Scan for the cell matching the given text and deliver its [X, Y] coordinate at center. 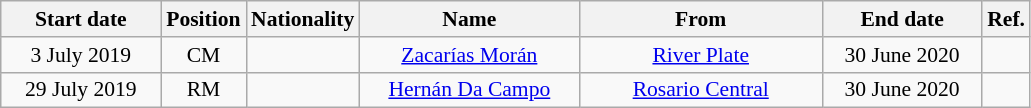
CM [204, 55]
Zacarías Morán [469, 55]
Position [204, 19]
RM [204, 90]
Nationality [302, 19]
29 July 2019 [81, 90]
Ref. [1006, 19]
Start date [81, 19]
Hernán Da Campo [469, 90]
End date [902, 19]
From [700, 19]
Rosario Central [700, 90]
River Plate [700, 55]
3 July 2019 [81, 55]
Name [469, 19]
